Return [x, y] of the center of cell containing provided text 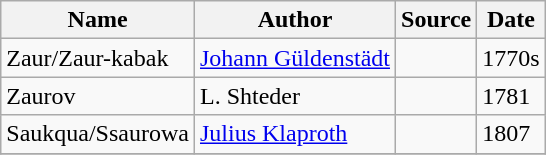
Source [436, 20]
Johann Güldenstädt [294, 58]
Author [294, 20]
1770s [511, 58]
Date [511, 20]
Julius Klaproth [294, 134]
1807 [511, 134]
Saukqua/Ssaurowa [98, 134]
Zaurov [98, 96]
1781 [511, 96]
Name [98, 20]
L. Shteder [294, 96]
Zaur/Zaur-kabak [98, 58]
